Scan for the cell matching the given text and deliver its [X, Y] coordinate at center. 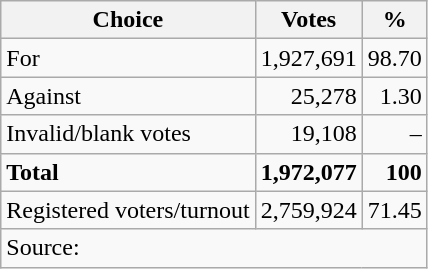
Choice [128, 20]
98.70 [394, 58]
Total [128, 172]
% [394, 20]
1,972,077 [308, 172]
19,108 [308, 134]
1.30 [394, 96]
Against [128, 96]
71.45 [394, 210]
For [128, 58]
2,759,924 [308, 210]
100 [394, 172]
Votes [308, 20]
1,927,691 [308, 58]
– [394, 134]
25,278 [308, 96]
Registered voters/turnout [128, 210]
Invalid/blank votes [128, 134]
Source: [214, 248]
